Return the (x, y) coordinate for the center point of the cell that contains the specified text.  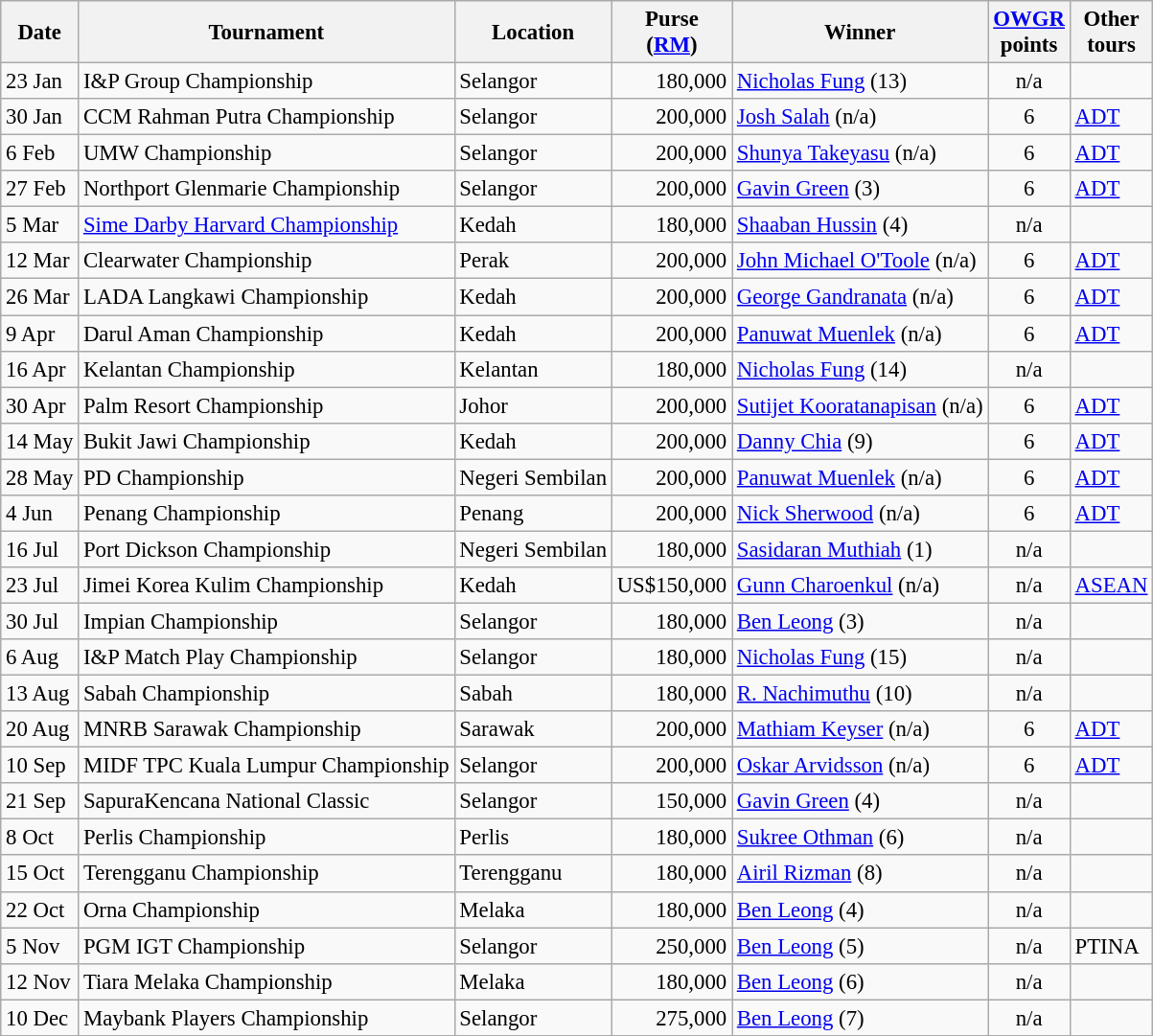
Kelantan Championship (266, 369)
Airil Rizman (8) (861, 874)
Sabah (533, 694)
Perlis (533, 838)
I&P Match Play Championship (266, 657)
Gavin Green (3) (861, 189)
Shaaban Hussin (4) (861, 225)
Sime Darby Harvard Championship (266, 225)
PTINA (1112, 946)
Nicholas Fung (15) (861, 657)
Penang (533, 514)
John Michael O'Toole (n/a) (861, 262)
30 Jan (40, 117)
Oskar Arvidsson (n/a) (861, 766)
10 Dec (40, 1018)
SapuraKencana National Classic (266, 801)
Sarawak (533, 729)
14 May (40, 441)
Bukit Jawi Championship (266, 441)
Nick Sherwood (n/a) (861, 514)
12 Nov (40, 981)
Date (40, 33)
30 Apr (40, 405)
4 Jun (40, 514)
Clearwater Championship (266, 262)
Location (533, 33)
16 Apr (40, 369)
Winner (861, 33)
Ben Leong (4) (861, 909)
Gavin Green (4) (861, 801)
Othertours (1112, 33)
28 May (40, 477)
CCM Rahman Putra Championship (266, 117)
OWGRpoints (1029, 33)
UMW Championship (266, 153)
23 Jan (40, 81)
MIDF TPC Kuala Lumpur Championship (266, 766)
Johor (533, 405)
Perlis Championship (266, 838)
Northport Glenmarie Championship (266, 189)
Mathiam Keyser (n/a) (861, 729)
Ben Leong (7) (861, 1018)
Maybank Players Championship (266, 1018)
6 Feb (40, 153)
Sukree Othman (6) (861, 838)
5 Nov (40, 946)
8 Oct (40, 838)
Gunn Charoenkul (n/a) (861, 586)
20 Aug (40, 729)
23 Jul (40, 586)
250,000 (671, 946)
I&P Group Championship (266, 81)
15 Oct (40, 874)
Nicholas Fung (14) (861, 369)
Tournament (266, 33)
Sasidaran Muthiah (1) (861, 549)
LADA Langkawi Championship (266, 297)
Ben Leong (6) (861, 981)
Jimei Korea Kulim Championship (266, 586)
27 Feb (40, 189)
Sutijet Kooratanapisan (n/a) (861, 405)
Danny Chia (9) (861, 441)
Terengganu Championship (266, 874)
275,000 (671, 1018)
30 Jul (40, 621)
26 Mar (40, 297)
Nicholas Fung (13) (861, 81)
R. Nachimuthu (10) (861, 694)
Sabah Championship (266, 694)
10 Sep (40, 766)
150,000 (671, 801)
Terengganu (533, 874)
US$150,000 (671, 586)
Penang Championship (266, 514)
Ben Leong (3) (861, 621)
MNRB Sarawak Championship (266, 729)
George Gandranata (n/a) (861, 297)
Impian Championship (266, 621)
13 Aug (40, 694)
6 Aug (40, 657)
9 Apr (40, 334)
Palm Resort Championship (266, 405)
5 Mar (40, 225)
Darul Aman Championship (266, 334)
Kelantan (533, 369)
PD Championship (266, 477)
16 Jul (40, 549)
12 Mar (40, 262)
21 Sep (40, 801)
Ben Leong (5) (861, 946)
PGM IGT Championship (266, 946)
22 Oct (40, 909)
Tiara Melaka Championship (266, 981)
Shunya Takeyasu (n/a) (861, 153)
Josh Salah (n/a) (861, 117)
Perak (533, 262)
Orna Championship (266, 909)
Port Dickson Championship (266, 549)
ASEAN (1112, 586)
Purse(RM) (671, 33)
